Capture the cell that displays the provided text and extract its (X, Y) central coordinate. 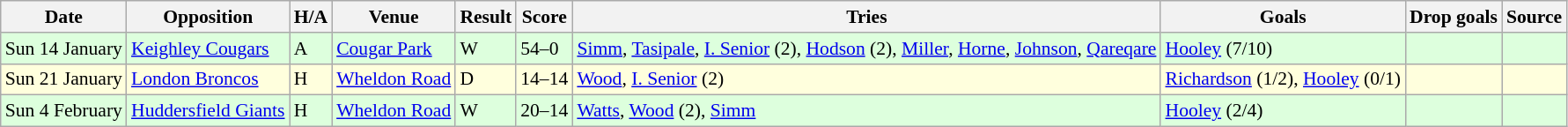
Richardson (1/2), Hooley (0/1) (1283, 79)
54–0 (544, 49)
Cougar Park (394, 49)
Goals (1283, 17)
London Broncos (208, 79)
Sun 21 January (63, 79)
Drop goals (1454, 17)
20–14 (544, 111)
Huddersfield Giants (208, 111)
14–14 (544, 79)
Hooley (7/10) (1283, 49)
Watts, Wood (2), Simm (866, 111)
Sun 14 January (63, 49)
D (486, 79)
Simm, Tasipale, I. Senior (2), Hodson (2), Miller, Horne, Johnson, Qareqare (866, 49)
Tries (866, 17)
Keighley Cougars (208, 49)
Source (1534, 17)
Hooley (2/4) (1283, 111)
Wood, I. Senior (2) (866, 79)
Sun 4 February (63, 111)
H/A (312, 17)
Date (63, 17)
Opposition (208, 17)
Score (544, 17)
A (312, 49)
Result (486, 17)
Venue (394, 17)
